Output the [x, y] coordinate of the center of the cell containing the given text.  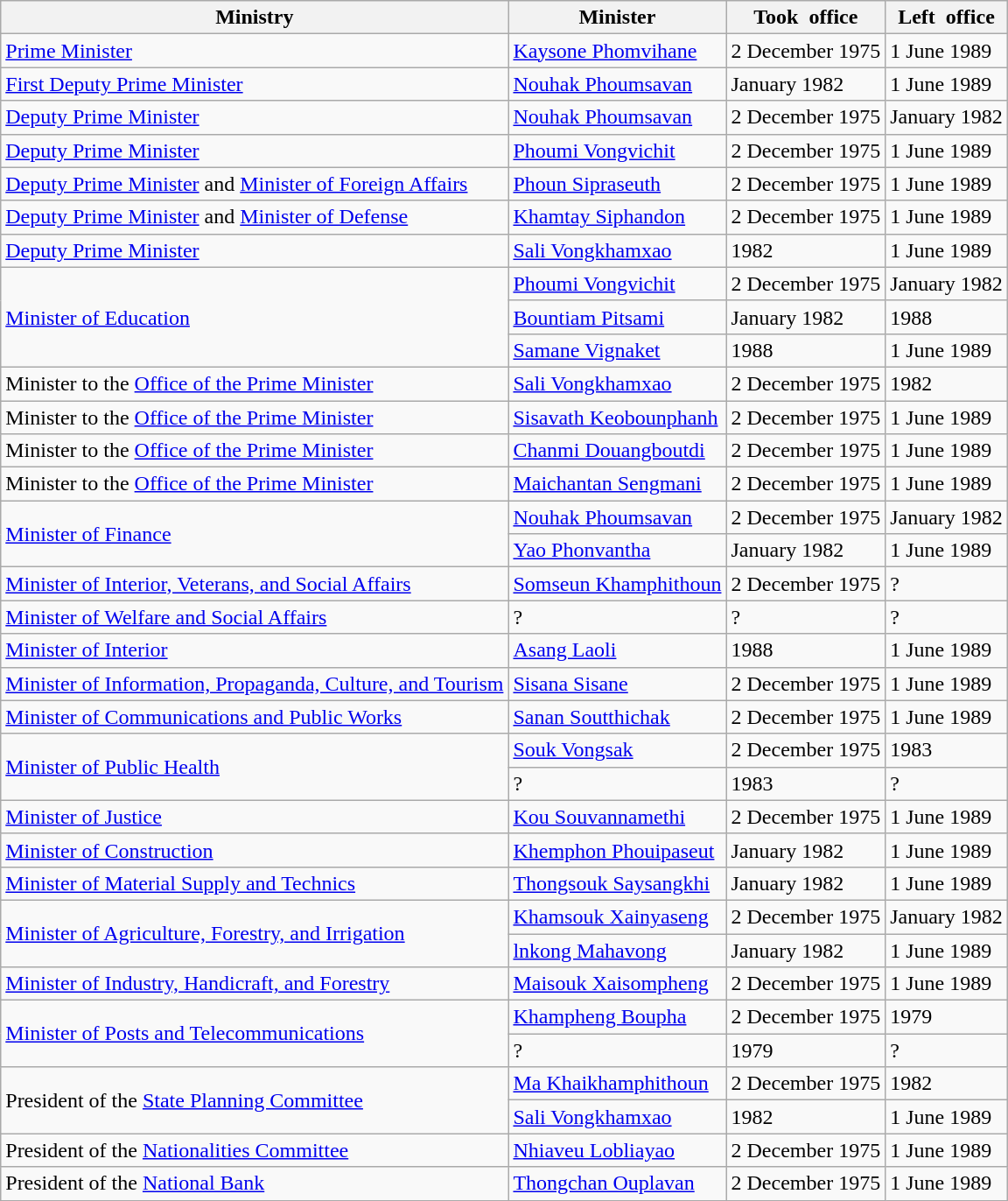
Khemphon Phouipaseut [618, 850]
President of the State Planning Committee [255, 1100]
Bountiam Pitsami [618, 317]
Minister of Interior [255, 650]
Maisouk Xaisompheng [618, 984]
Kaysone Phomvihane [618, 51]
Minister of Welfare and Social Affairs [255, 617]
Sanan Soutthichak [618, 717]
Ma Khaikhamphithoun [618, 1084]
Khampheng Boupha [618, 1017]
President of the National Bank [255, 1183]
Minister of Posts and Telecommunications [255, 1034]
First Deputy Prime Minister [255, 84]
Minister of Public Health [255, 767]
Minister of Agriculture, Forestry, and Irrigation [255, 933]
Minister of Information, Propaganda, Culture, and Tourism [255, 684]
Yao Phonvantha [618, 551]
Left office [947, 18]
Samane Vignaket [618, 350]
Took office [806, 18]
Minister of Education [255, 317]
Ministry [255, 18]
Khamtay Siphandon [618, 217]
Minister of Communications and Public Works [255, 717]
Kou Souvannamethi [618, 817]
Prime Minister [255, 51]
Minister of Industry, Handicraft, and Forestry [255, 984]
President of the Nationalities Committee [255, 1150]
Somseun Khamphithoun [618, 584]
Nhiaveu Lobliayao [618, 1150]
Minister [618, 18]
Deputy Prime Minister and Minister of Foreign Affairs [255, 184]
Sisavath Keobounphanh [618, 418]
Minister of Construction [255, 850]
Khamsouk Xainyaseng [618, 917]
Asang Laoli [618, 650]
Minister of Interior, Veterans, and Social Affairs [255, 584]
Chanmi Douangboutdi [618, 451]
Minister of Justice [255, 817]
Souk Vongsak [618, 750]
Maichantan Sengmani [618, 484]
Deputy Prime Minister and Minister of Defense [255, 217]
Phoun Sipraseuth [618, 184]
Minister of Material Supply and Technics [255, 883]
Thongsouk Saysangkhi [618, 883]
Minister of Finance [255, 534]
Sisana Sisane [618, 684]
lnkong Mahavong [618, 950]
Thongchan Ouplavan [618, 1183]
